Determine the [X, Y] coordinate at the center of the cell enclosing the given text.  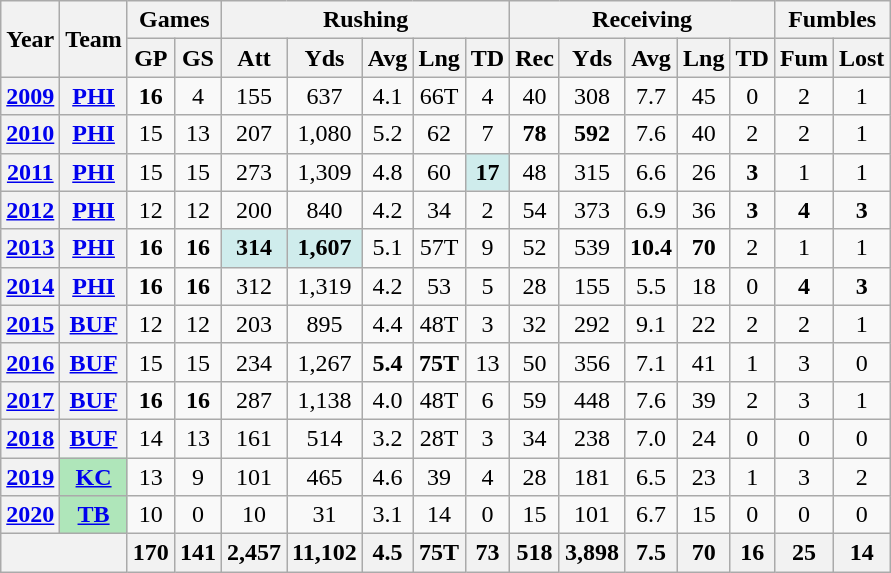
1,319 [325, 286]
Lost [861, 58]
Games [174, 20]
24 [704, 438]
50 [535, 362]
Att [254, 58]
2014 [30, 286]
3.1 [388, 515]
234 [254, 362]
6.9 [652, 210]
238 [592, 438]
2016 [30, 362]
22 [704, 324]
TB [94, 515]
48 [535, 172]
4.6 [388, 477]
373 [592, 210]
4.5 [388, 553]
73 [487, 553]
36 [704, 210]
2017 [30, 400]
465 [325, 477]
10.4 [652, 248]
315 [592, 172]
5.2 [388, 134]
GP [150, 58]
539 [592, 248]
2009 [30, 96]
5.1 [388, 248]
52 [535, 248]
308 [592, 96]
Rec [535, 58]
62 [439, 134]
203 [254, 324]
141 [198, 553]
11,102 [325, 553]
2,457 [254, 553]
2015 [30, 324]
312 [254, 286]
2018 [30, 438]
Fum [804, 58]
Rushing [365, 20]
273 [254, 172]
2013 [30, 248]
518 [535, 553]
2010 [30, 134]
161 [254, 438]
32 [535, 324]
6.7 [652, 515]
3,898 [592, 553]
2012 [30, 210]
4.8 [388, 172]
592 [592, 134]
181 [592, 477]
840 [325, 210]
207 [254, 134]
895 [325, 324]
4.4 [388, 324]
57T [439, 248]
7 [487, 134]
1,267 [325, 362]
GS [198, 58]
Year [30, 39]
200 [254, 210]
7.7 [652, 96]
1,138 [325, 400]
6 [487, 400]
1,309 [325, 172]
7.0 [652, 438]
2019 [30, 477]
60 [439, 172]
7.5 [652, 553]
28T [439, 438]
7.1 [652, 362]
KC [94, 477]
4.1 [388, 96]
2020 [30, 515]
637 [325, 96]
356 [592, 362]
3.2 [388, 438]
5.5 [652, 286]
2011 [30, 172]
9.1 [652, 324]
66T [439, 96]
53 [439, 286]
5 [487, 286]
41 [704, 362]
78 [535, 134]
314 [254, 248]
31 [325, 515]
23 [704, 477]
6.5 [652, 477]
1,607 [325, 248]
292 [592, 324]
59 [535, 400]
26 [704, 172]
Fumbles [832, 20]
1,080 [325, 134]
287 [254, 400]
4.0 [388, 400]
18 [704, 286]
45 [704, 96]
25 [804, 553]
448 [592, 400]
54 [535, 210]
6.6 [652, 172]
5.4 [388, 362]
17 [487, 172]
170 [150, 553]
Receiving [642, 20]
514 [325, 438]
Team [94, 39]
